Detect which cell encompasses the target text, then output its (x, y) center coordinate. 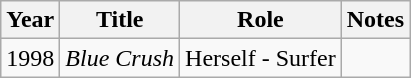
Blue Crush (120, 58)
Herself - Surfer (261, 58)
Role (261, 20)
Title (120, 20)
1998 (30, 58)
Year (30, 20)
Notes (375, 20)
